Provide the (x, y) coordinate of the cell's center where the given text is located.  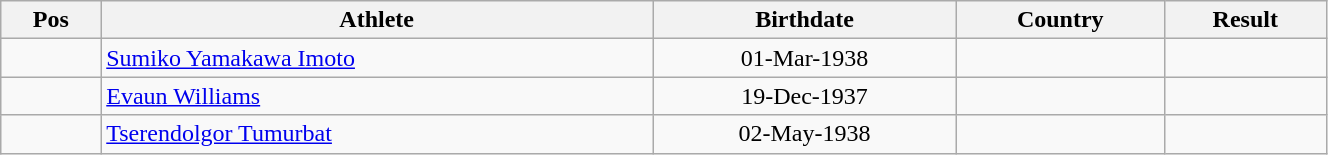
Athlete (377, 20)
Tserendolgor Tumurbat (377, 134)
Birthdate (805, 20)
01-Mar-1938 (805, 58)
Pos (51, 20)
Result (1245, 20)
Country (1060, 20)
Evaun Williams (377, 96)
Sumiko Yamakawa Imoto (377, 58)
02-May-1938 (805, 134)
19-Dec-1937 (805, 96)
